From the cell containing the given text, extract its center point as (X, Y) coordinate. 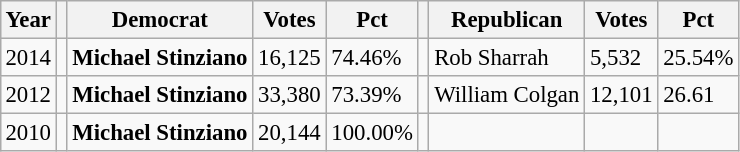
2014 (28, 57)
25.54% (698, 57)
12,101 (622, 95)
2012 (28, 95)
Democrat (160, 20)
33,380 (290, 95)
20,144 (290, 133)
Year (28, 20)
100.00% (372, 133)
26.61 (698, 95)
Republican (507, 20)
William Colgan (507, 95)
74.46% (372, 57)
Rob Sharrah (507, 57)
2010 (28, 133)
5,532 (622, 57)
16,125 (290, 57)
73.39% (372, 95)
